Find where the given text appears and provide that cell's center as (x, y) coordinate. 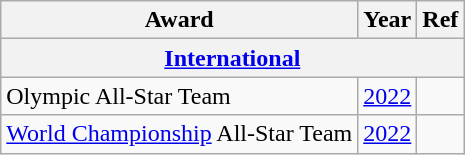
Year (388, 20)
Award (180, 20)
Ref (440, 20)
Olympic All-Star Team (180, 96)
International (232, 58)
World Championship All-Star Team (180, 134)
